Extract the [X, Y] coordinate from the center of the cell holding the provided text.  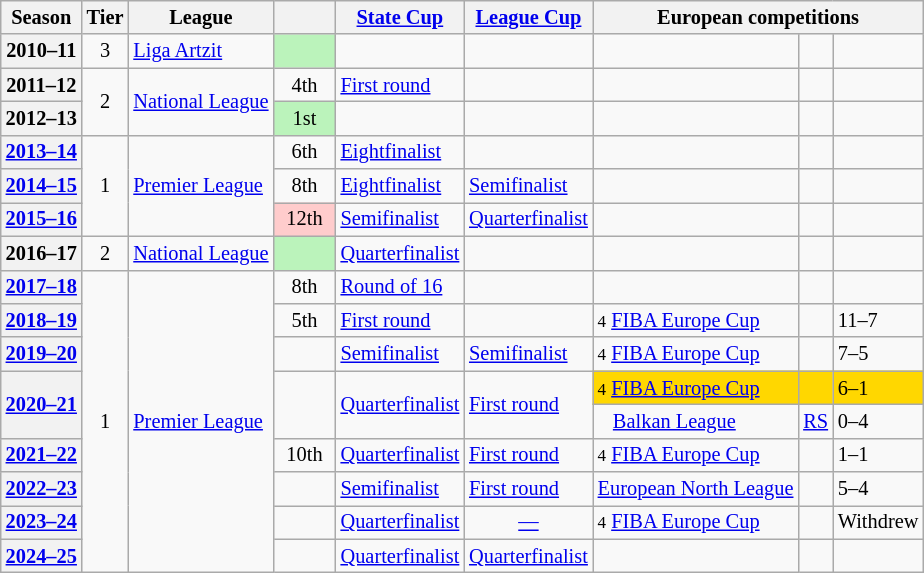
— [528, 522]
0–4 [878, 421]
2016–17 [42, 253]
11–7 [878, 320]
2011–12 [42, 85]
European competitions [758, 17]
2014–15 [42, 186]
5th [304, 320]
1st [304, 118]
6th [304, 152]
3 [106, 51]
2018–19 [42, 320]
2015–16 [42, 219]
6–1 [878, 388]
1–1 [878, 455]
RS [816, 421]
2012–13 [42, 118]
2021–22 [42, 455]
Liga Artzit [200, 51]
2023–24 [42, 522]
European North League [696, 489]
7–5 [878, 354]
Balkan League [696, 421]
2020–21 [42, 404]
2022–23 [42, 489]
State Cup [400, 17]
Withdrew [878, 522]
2017–18 [42, 287]
League Cup [528, 17]
Round of 16 [400, 287]
Season [42, 17]
2019–20 [42, 354]
12th [304, 219]
2013–14 [42, 152]
10th [304, 455]
2010–11 [42, 51]
5–4 [878, 489]
League [200, 17]
2024–25 [42, 556]
4th [304, 85]
Tier [106, 17]
